Provide the (X, Y) coordinate of the cell's center where the given text is located.  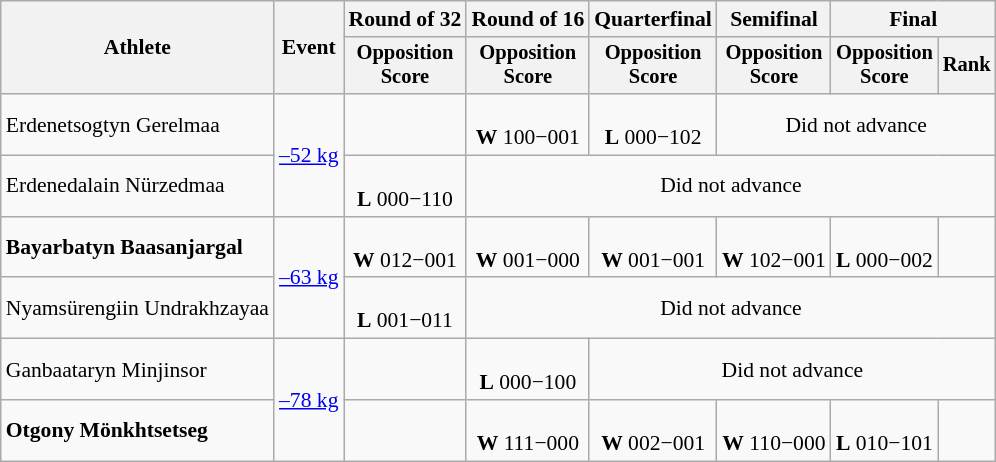
Erdenedalain Nürzedmaa (138, 186)
–63 kg (308, 278)
Erdenetsogtyn Gerelmaa (138, 124)
Ganbaataryn Minjinsor (138, 370)
W 002−001 (653, 430)
L 000−110 (406, 186)
W 110−000 (774, 430)
Athlete (138, 48)
Round of 16 (528, 19)
W 102−001 (774, 248)
Event (308, 48)
Round of 32 (406, 19)
L 000−100 (528, 370)
Bayarbatyn Baasanjargal (138, 248)
W 100−001 (528, 124)
L 000−002 (884, 248)
Rank (967, 66)
L 000−102 (653, 124)
Quarterfinal (653, 19)
Semifinal (774, 19)
W 012−001 (406, 248)
W 001−000 (528, 248)
Final (913, 19)
W 111−000 (528, 430)
Otgony Mönkhtsetseg (138, 430)
L 001−011 (406, 308)
W 001−001 (653, 248)
Nyamsürengiin Undrakhzayaa (138, 308)
–52 kg (308, 155)
–78 kg (308, 400)
L 010−101 (884, 430)
